Scan for the cell matching the given text and deliver its [X, Y] coordinate at center. 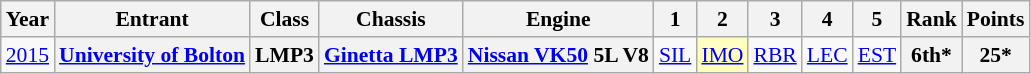
2 [722, 19]
2015 [28, 55]
Engine [558, 19]
4 [828, 19]
LMP3 [284, 55]
Rank [932, 19]
Ginetta LMP3 [391, 55]
Year [28, 19]
RBR [774, 55]
IMO [722, 55]
25* [996, 55]
University of Bolton [152, 55]
EST [878, 55]
5 [878, 19]
6th* [932, 55]
Nissan VK50 5L V8 [558, 55]
Chassis [391, 19]
1 [676, 19]
Entrant [152, 19]
LEC [828, 55]
3 [774, 19]
Points [996, 19]
Class [284, 19]
SIL [676, 55]
